Detect which cell encompasses the target text, then output its [X, Y] center coordinate. 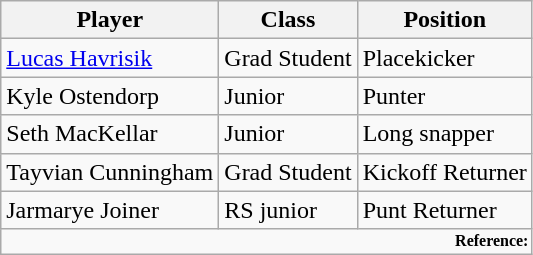
RS junior [288, 210]
Lucas Havrisik [110, 58]
Punter [444, 96]
Reference: [267, 241]
Tayvian Cunningham [110, 172]
Seth MacKellar [110, 134]
Player [110, 20]
Punt Returner [444, 210]
Jarmarye Joiner [110, 210]
Class [288, 20]
Long snapper [444, 134]
Kyle Ostendorp [110, 96]
Kickoff Returner [444, 172]
Placekicker [444, 58]
Position [444, 20]
